Scan for the cell matching the given text and deliver its [x, y] coordinate at center. 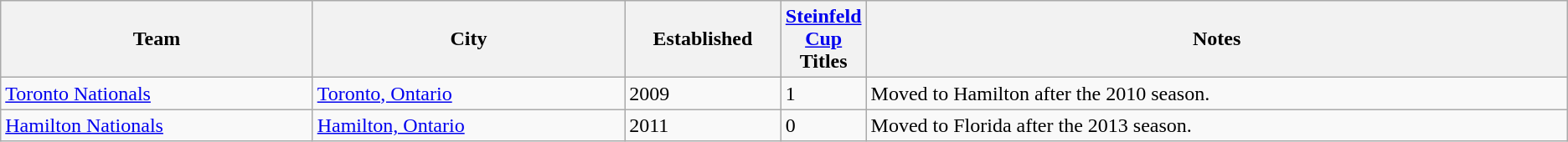
Team [157, 39]
Hamilton Nationals [157, 125]
Toronto Nationals [157, 94]
0 [823, 125]
1 [823, 94]
2011 [704, 125]
Moved to Hamilton after the 2010 season. [1216, 94]
City [468, 39]
Established [704, 39]
Toronto, Ontario [468, 94]
Steinfeld Cup Titles [823, 39]
Hamilton, Ontario [468, 125]
2009 [704, 94]
Notes [1216, 39]
Moved to Florida after the 2013 season. [1216, 125]
